Return (X, Y) of the center of cell containing provided text 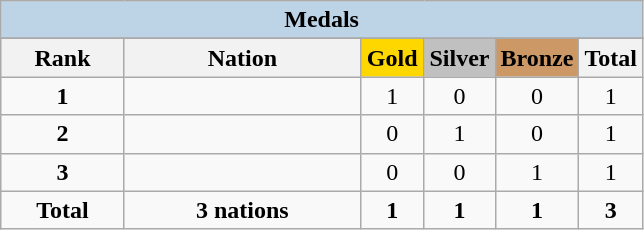
Silver (460, 58)
Gold (392, 58)
3 nations (242, 210)
Nation (242, 58)
2 (63, 134)
Bronze (537, 58)
Medals (322, 20)
Rank (63, 58)
